Return the (X, Y) coordinate for the center point of the cell that contains the specified text.  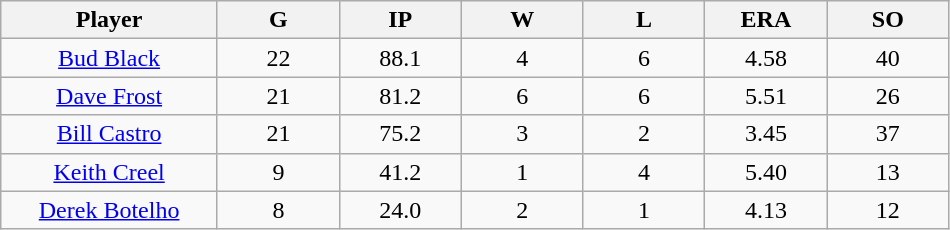
81.2 (400, 96)
SO (888, 20)
22 (278, 58)
Player (110, 20)
Keith Creel (110, 172)
L (644, 20)
41.2 (400, 172)
Dave Frost (110, 96)
75.2 (400, 134)
88.1 (400, 58)
3.45 (766, 134)
4.58 (766, 58)
8 (278, 210)
Derek Botelho (110, 210)
Bud Black (110, 58)
37 (888, 134)
3 (522, 134)
IP (400, 20)
9 (278, 172)
13 (888, 172)
Bill Castro (110, 134)
W (522, 20)
ERA (766, 20)
26 (888, 96)
12 (888, 210)
5.40 (766, 172)
4.13 (766, 210)
5.51 (766, 96)
G (278, 20)
40 (888, 58)
24.0 (400, 210)
